Find where the given text appears and provide that cell's center as (X, Y) coordinate. 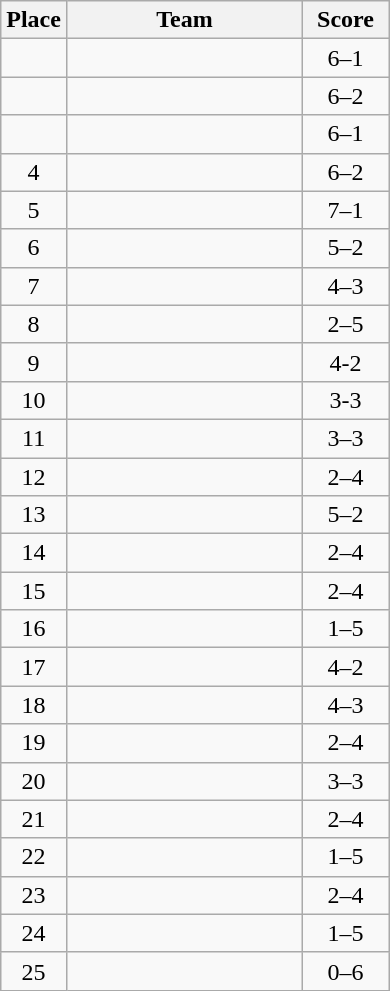
10 (34, 400)
3-3 (346, 400)
4-2 (346, 362)
11 (34, 438)
14 (34, 553)
2–5 (346, 324)
15 (34, 591)
13 (34, 515)
18 (34, 705)
4–2 (346, 667)
0–6 (346, 971)
7 (34, 286)
20 (34, 781)
17 (34, 667)
Score (346, 20)
9 (34, 362)
23 (34, 895)
25 (34, 971)
24 (34, 933)
Place (34, 20)
6 (34, 248)
19 (34, 743)
16 (34, 629)
7–1 (346, 210)
21 (34, 819)
12 (34, 477)
Team (184, 20)
5 (34, 210)
8 (34, 324)
4 (34, 172)
22 (34, 857)
